Find where the given text appears and provide that cell's center as [x, y] coordinate. 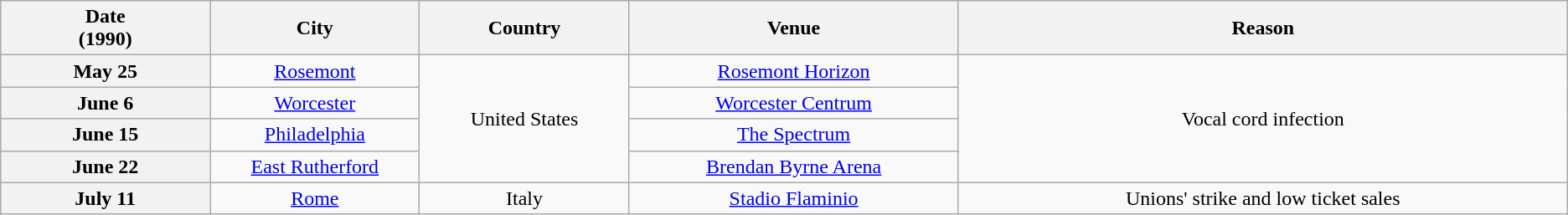
East Rutherford [315, 166]
June 6 [106, 103]
Reason [1263, 28]
June 22 [106, 166]
Country [524, 28]
Worcester [315, 103]
July 11 [106, 198]
Stadio Flaminio [794, 198]
The Spectrum [794, 135]
Date(1990) [106, 28]
Brendan Byrne Arena [794, 166]
Unions' strike and low ticket sales [1263, 198]
Rosemont Horizon [794, 71]
United States [524, 119]
Italy [524, 198]
City [315, 28]
Worcester Centrum [794, 103]
May 25 [106, 71]
Vocal cord infection [1263, 119]
Venue [794, 28]
June 15 [106, 135]
Rome [315, 198]
Philadelphia [315, 135]
Rosemont [315, 71]
